Search for the cell housing the specified text and yield its [X, Y] center coordinate. 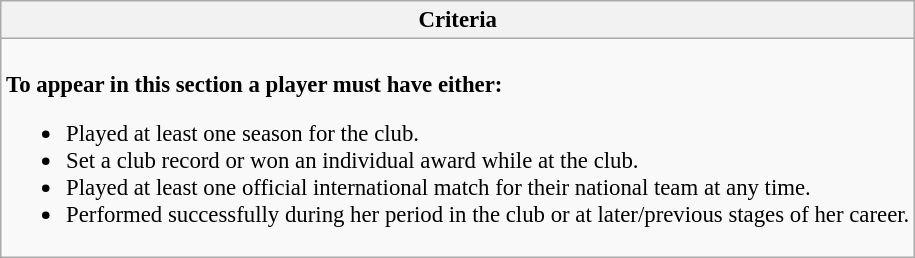
Criteria [458, 20]
